From the cell containing the given text, extract its center point as (X, Y) coordinate. 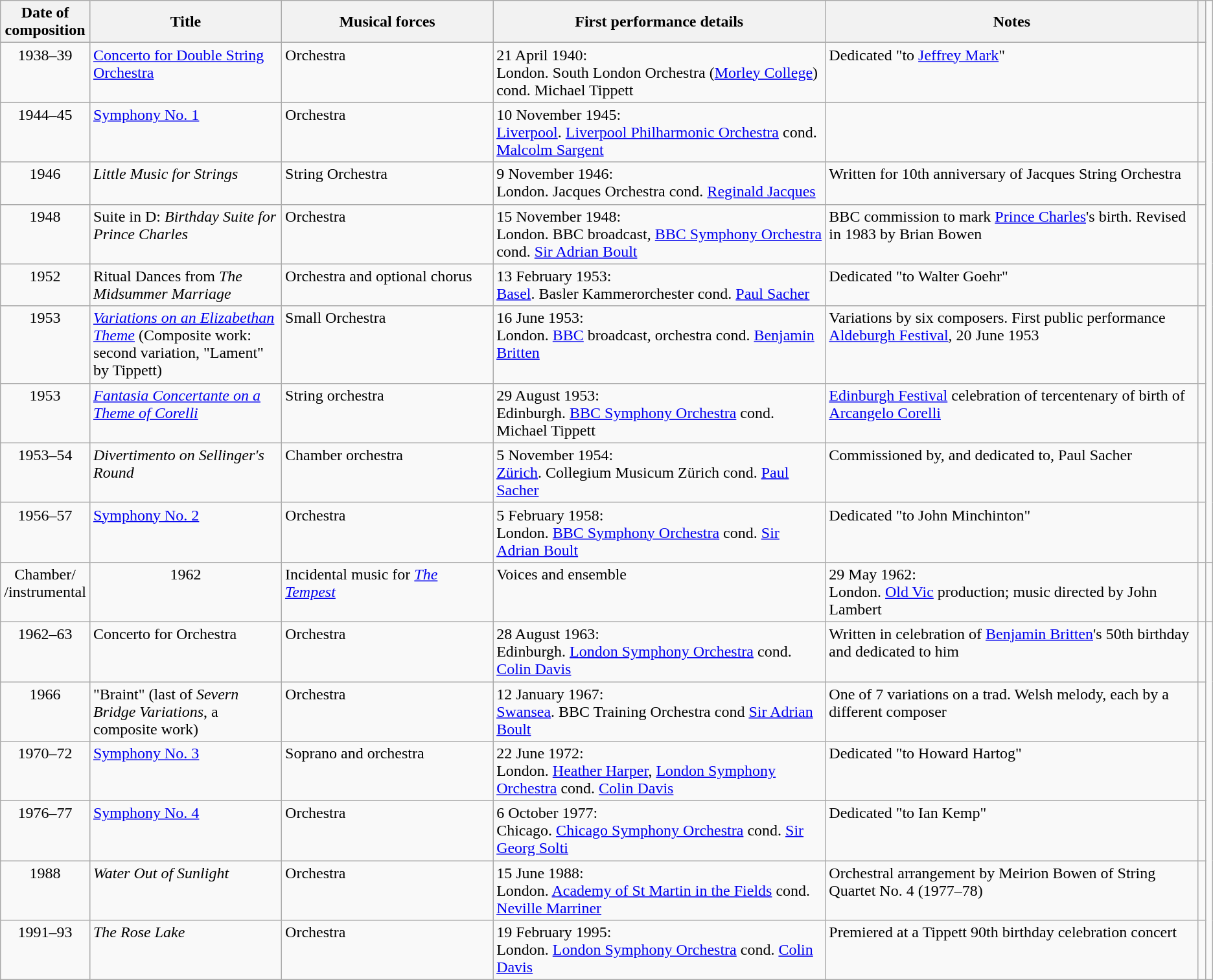
1962 (185, 592)
12 January 1967: Swansea. BBC Training Orchestra cond Sir Adrian Boult (660, 712)
String Orchestra (387, 183)
1956–57 (45, 532)
29 August 1953: Edinburgh. BBC Symphony Orchestra cond. Michael Tippett (660, 413)
Notes (1012, 22)
22 June 1972: London. Heather Harper, London Symphony Orchestra cond. Colin Davis (660, 771)
Date of composition (45, 22)
Title (185, 22)
One of 7 variations on a trad. Welsh melody, each by a different composer (1012, 712)
The Rose Lake (185, 950)
"Braint" (last of Severn Bridge Variations, a composite work) (185, 712)
21 April 1940: London. South London Orchestra (Morley College) cond. Michael Tippett (660, 73)
Dedicated "to Jeffrey Mark" (1012, 73)
Edinburgh Festival celebration of tercentenary of birth of Arcangelo Corelli (1012, 413)
5 February 1958: London. BBC Symphony Orchestra cond. Sir Adrian Boult (660, 532)
Variations on an Elizabethan Theme (Composite work: second variation, "Lament" by Tippett) (185, 345)
1988 (45, 891)
Commissioned by, and dedicated to, Paul Sacher (1012, 472)
Fantasia Concertante on a Theme of Corelli (185, 413)
Ritual Dances from The Midsummer Marriage (185, 285)
1938–39 (45, 73)
Variations by six composers. First public performance Aldeburgh Festival, 20 June 1953 (1012, 345)
Musical forces (387, 22)
28 August 1963: Edinburgh. London Symphony Orchestra cond. Colin Davis (660, 651)
Symphony No. 2 (185, 532)
Divertimento on Sellinger's Round (185, 472)
Chamber orchestra (387, 472)
Symphony No. 3 (185, 771)
Suite in D: Birthday Suite for Prince Charles (185, 234)
1966 (45, 712)
First performance details (660, 22)
Dedicated "to Walter Goehr" (1012, 285)
15 November 1948: London. BBC broadcast, BBC Symphony Orchestra cond. Sir Adrian Boult (660, 234)
15 June 1988:London. Academy of St Martin in the Fields cond. Neville Marriner (660, 891)
1991–93 (45, 950)
1976–77 (45, 831)
1962–63 (45, 651)
Concerto for Double String Orchestra (185, 73)
1952 (45, 285)
Orchestral arrangement by Meirion Bowen of String Quartet No. 4 (1977–78) (1012, 891)
Incidental music for The Tempest (387, 592)
Symphony No. 1 (185, 132)
Soprano and orchestra (387, 771)
29 May 1962:London. Old Vic production; music directed by John Lambert (1012, 592)
Symphony No. 4 (185, 831)
1948 (45, 234)
Dedicated "to Ian Kemp" (1012, 831)
Little Music for Strings (185, 183)
16 June 1953: London. BBC broadcast, orchestra cond. Benjamin Britten (660, 345)
Premiered at a Tippett 90th birthday celebration concert (1012, 950)
Water Out of Sunlight (185, 891)
Written for 10th anniversary of Jacques String Orchestra (1012, 183)
19 February 1995: London. London Symphony Orchestra cond. Colin Davis (660, 950)
Voices and ensemble (660, 592)
1970–72 (45, 771)
Dedicated "to Howard Hartog" (1012, 771)
1953–54 (45, 472)
10 November 1945: Liverpool. Liverpool Philharmonic Orchestra cond. Malcolm Sargent (660, 132)
13 February 1953:Basel. Basler Kammerorchester cond. Paul Sacher (660, 285)
9 November 1946: London. Jacques Orchestra cond. Reginald Jacques (660, 183)
1944–45 (45, 132)
5 November 1954: Zürich. Collegium Musicum Zürich cond. Paul Sacher (660, 472)
6 October 1977: Chicago. Chicago Symphony Orchestra cond. Sir Georg Solti (660, 831)
String orchestra (387, 413)
BBC commission to mark Prince Charles's birth. Revised in 1983 by Brian Bowen (1012, 234)
1946 (45, 183)
Chamber//instrumental (45, 592)
Written in celebration of Benjamin Britten's 50th birthday and dedicated to him (1012, 651)
Small Orchestra (387, 345)
Dedicated "to John Minchinton" (1012, 532)
Concerto for Orchestra (185, 651)
Orchestra and optional chorus (387, 285)
